Determine the (x, y) coordinate at the center of the cell enclosing the given text.  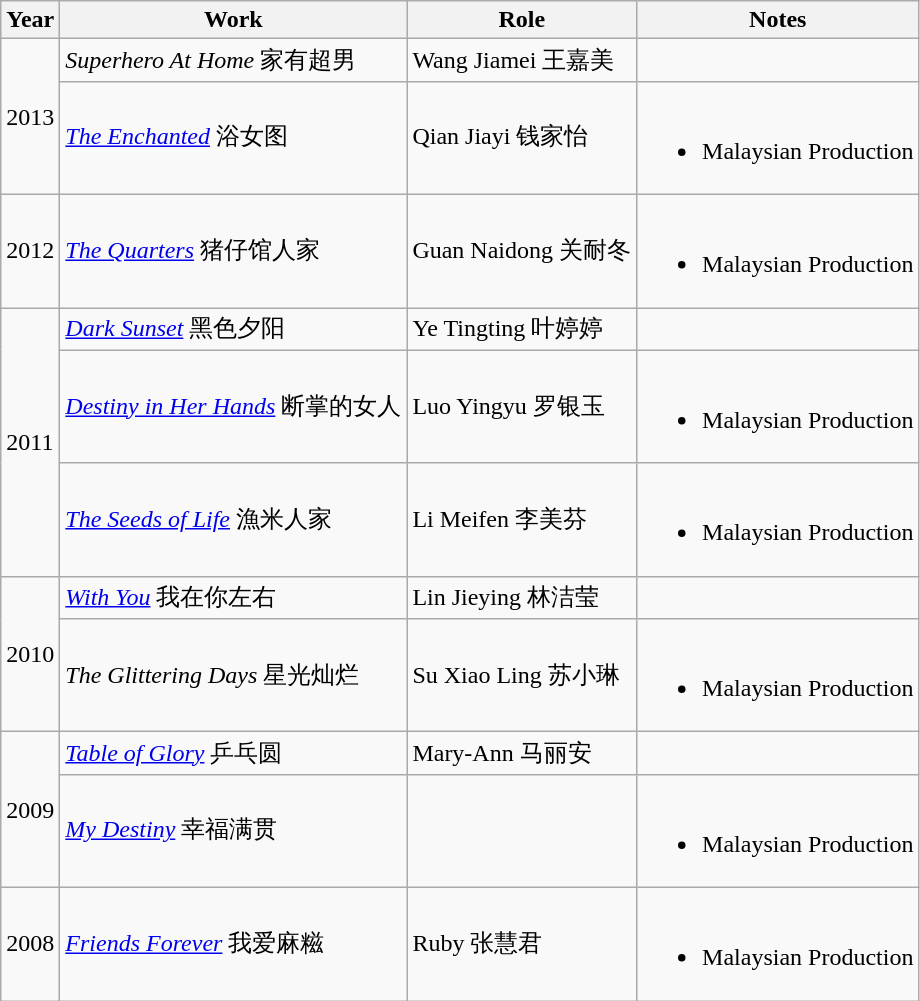
Mary-Ann 马丽安 (522, 754)
Year (30, 20)
Li Meifen 李美芬 (522, 520)
My Destiny 幸福满贯 (234, 830)
Destiny in Her Hands 断掌的女人 (234, 406)
Qian Jiayi 钱家怡 (522, 138)
Guan Naidong 关耐冬 (522, 250)
Role (522, 20)
2013 (30, 117)
2012 (30, 250)
Lin Jieying 林洁莹 (522, 598)
The Seeds of Life 漁米人家 (234, 520)
Friends Forever 我爱麻糍 (234, 944)
2009 (30, 810)
With You 我在你左右 (234, 598)
The Glittering Days 星光灿烂 (234, 676)
Ruby 张慧君 (522, 944)
Notes (778, 20)
Work (234, 20)
Ye Tingting 叶婷婷 (522, 330)
2008 (30, 944)
The Enchanted 浴女图 (234, 138)
Luo Yingyu 罗银玉 (522, 406)
Superhero At Home 家有超男 (234, 60)
Table of Glory 乒乓圆 (234, 754)
Dark Sunset 黑色夕阳 (234, 330)
Wang Jiamei 王嘉美 (522, 60)
Su Xiao Ling 苏小琳 (522, 676)
The Quarters 猪仔馆人家 (234, 250)
2010 (30, 654)
2011 (30, 442)
